From the cell containing the given text, extract its center point as (x, y) coordinate. 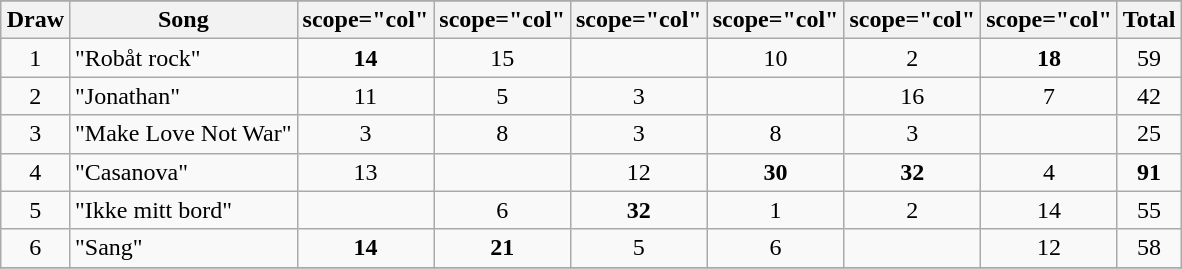
13 (366, 172)
"Make Love Not War" (184, 134)
11 (366, 96)
16 (912, 96)
"Casanova" (184, 172)
Total (1149, 20)
Song (184, 20)
25 (1149, 134)
"Ikke mitt bord" (184, 210)
55 (1149, 210)
42 (1149, 96)
"Sang" (184, 248)
10 (776, 58)
15 (502, 58)
59 (1149, 58)
21 (502, 248)
18 (1050, 58)
58 (1149, 248)
7 (1050, 96)
91 (1149, 172)
"Jonathan" (184, 96)
Draw (35, 20)
"Robåt rock" (184, 58)
30 (776, 172)
